Extract the [X, Y] coordinate from the center of the cell holding the provided text.  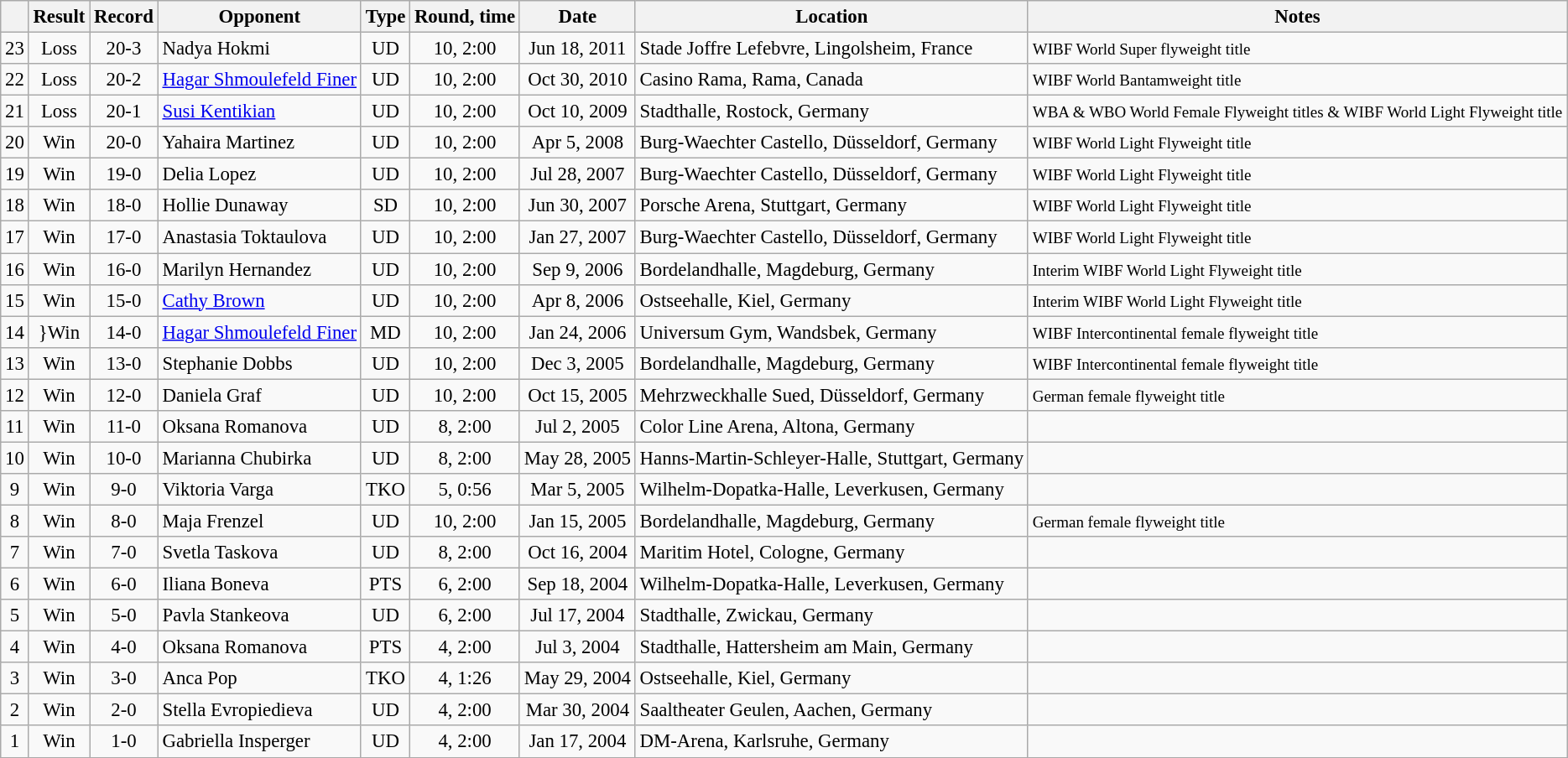
12 [15, 395]
Apr 8, 2006 [577, 300]
18-0 [124, 205]
8 [15, 521]
Sep 18, 2004 [577, 584]
Gabriella Insperger [259, 742]
Jan 17, 2004 [577, 742]
Pavla Stankeova [259, 615]
Maritim Hotel, Cologne, Germany [831, 553]
}Win [59, 332]
4-0 [124, 647]
WIBF World Super flyweight title [1297, 49]
Mar 30, 2004 [577, 710]
3-0 [124, 678]
Jun 30, 2007 [577, 205]
MD [385, 332]
Saaltheater Geulen, Aachen, Germany [831, 710]
Casino Rama, Rama, Canada [831, 80]
17 [15, 237]
Mar 5, 2005 [577, 490]
2 [15, 710]
Location [831, 17]
Yahaira Martinez [259, 143]
2-0 [124, 710]
Cathy Brown [259, 300]
Opponent [259, 17]
Color Line Arena, Altona, Germany [831, 427]
Result [59, 17]
1 [15, 742]
Jan 24, 2006 [577, 332]
May 28, 2005 [577, 458]
20-2 [124, 80]
Anca Pop [259, 678]
Type [385, 17]
16-0 [124, 269]
7-0 [124, 553]
Marianna Chubirka [259, 458]
6-0 [124, 584]
11 [15, 427]
Hollie Dunaway [259, 205]
17-0 [124, 237]
6 [15, 584]
SD [385, 205]
15-0 [124, 300]
Nadya Hokmi [259, 49]
Marilyn Hernandez [259, 269]
Oct 30, 2010 [577, 80]
20-3 [124, 49]
Delia Lopez [259, 174]
Daniela Graf [259, 395]
22 [15, 80]
7 [15, 553]
Sep 9, 2006 [577, 269]
Stadthalle, Hattersheim am Main, Germany [831, 647]
14-0 [124, 332]
Mehrzweckhalle Sued, Düsseldorf, Germany [831, 395]
4 [15, 647]
Maja Frenzel [259, 521]
Notes [1297, 17]
Stella Evropiedieva [259, 710]
12-0 [124, 395]
20 [15, 143]
WIBF World Bantamweight title [1297, 80]
Apr 5, 2008 [577, 143]
19 [15, 174]
Stadthalle, Rostock, Germany [831, 112]
10 [15, 458]
Stade Joffre Lefebvre, Lingolsheim, France [831, 49]
18 [15, 205]
10-0 [124, 458]
5-0 [124, 615]
Susi Kentikian [259, 112]
Viktoria Varga [259, 490]
Jul 17, 2004 [577, 615]
Jun 18, 2011 [577, 49]
Oct 16, 2004 [577, 553]
20-0 [124, 143]
3 [15, 678]
Record [124, 17]
DM-Arena, Karlsruhe, Germany [831, 742]
Hanns-Martin-Schleyer-Halle, Stuttgart, Germany [831, 458]
5, 0:56 [465, 490]
Anastasia Toktaulova [259, 237]
Round, time [465, 17]
15 [15, 300]
Oct 15, 2005 [577, 395]
16 [15, 269]
20-1 [124, 112]
14 [15, 332]
9 [15, 490]
8-0 [124, 521]
Universum Gym, Wandsbek, Germany [831, 332]
Jan 15, 2005 [577, 521]
Jul 28, 2007 [577, 174]
11-0 [124, 427]
Jan 27, 2007 [577, 237]
5 [15, 615]
Iliana Boneva [259, 584]
May 29, 2004 [577, 678]
Jul 2, 2005 [577, 427]
Dec 3, 2005 [577, 363]
WBA & WBO World Female Flyweight titles & WIBF World Light Flyweight title [1297, 112]
Stephanie Dobbs [259, 363]
21 [15, 112]
Jul 3, 2004 [577, 647]
Stadthalle, Zwickau, Germany [831, 615]
4, 1:26 [465, 678]
Oct 10, 2009 [577, 112]
9-0 [124, 490]
1-0 [124, 742]
Svetla Taskova [259, 553]
13 [15, 363]
23 [15, 49]
Porsche Arena, Stuttgart, Germany [831, 205]
Date [577, 17]
19-0 [124, 174]
13-0 [124, 363]
